Locate the cell with the specified text and output its (X, Y) center coordinate. 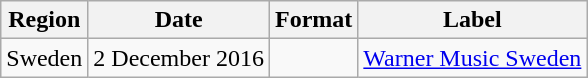
Warner Music Sweden (472, 58)
2 December 2016 (179, 58)
Format (313, 20)
Region (44, 20)
Label (472, 20)
Sweden (44, 58)
Date (179, 20)
